Capture the cell that displays the provided text and extract its (x, y) central coordinate. 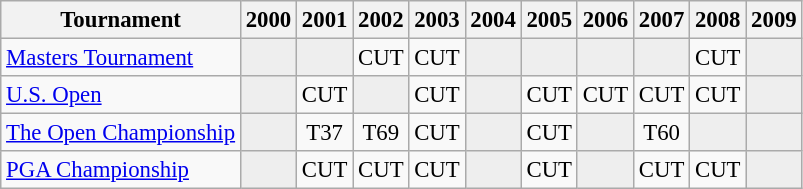
T60 (661, 133)
2000 (268, 20)
T69 (381, 133)
2004 (493, 20)
2007 (661, 20)
The Open Championship (121, 133)
2003 (437, 20)
U.S. Open (121, 95)
2008 (718, 20)
Masters Tournament (121, 58)
2005 (549, 20)
2001 (325, 20)
Tournament (121, 20)
2002 (381, 20)
2009 (774, 20)
T37 (325, 133)
PGA Championship (121, 170)
2006 (605, 20)
